Scan for the cell matching the given text and deliver its (x, y) coordinate at center. 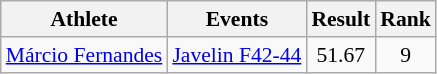
Events (236, 19)
Result (340, 19)
Rank (406, 19)
9 (406, 55)
51.67 (340, 55)
Márcio Fernandes (84, 55)
Athlete (84, 19)
Javelin F42-44 (236, 55)
